Extract the [x, y] coordinate from the center of the cell holding the provided text.  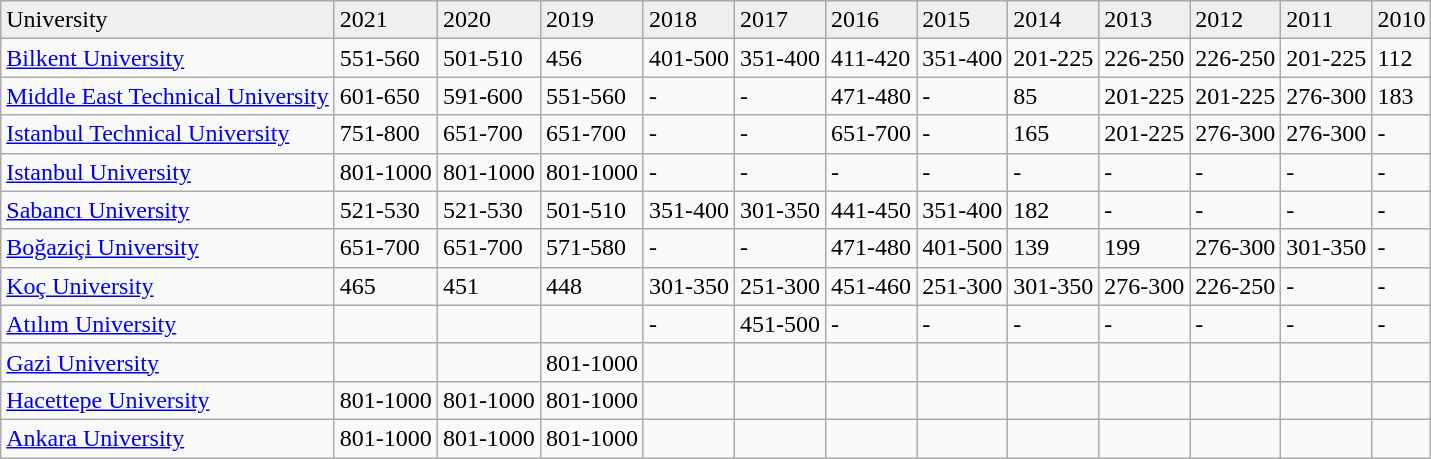
591-600 [488, 96]
Gazi University [168, 362]
2013 [1144, 20]
Sabancı University [168, 210]
Middle East Technical University [168, 96]
448 [592, 286]
Koç University [168, 286]
Hacettepe University [168, 400]
2015 [962, 20]
2010 [1402, 20]
456 [592, 58]
2014 [1054, 20]
451-460 [872, 286]
85 [1054, 96]
Atılım University [168, 324]
2021 [386, 20]
112 [1402, 58]
139 [1054, 248]
Istanbul University [168, 172]
2017 [780, 20]
441-450 [872, 210]
2016 [872, 20]
601-650 [386, 96]
451-500 [780, 324]
183 [1402, 96]
2018 [688, 20]
182 [1054, 210]
Istanbul Technical University [168, 134]
Ankara University [168, 438]
Bilkent University [168, 58]
2012 [1236, 20]
2019 [592, 20]
2020 [488, 20]
University [168, 20]
451 [488, 286]
2011 [1326, 20]
199 [1144, 248]
465 [386, 286]
751-800 [386, 134]
165 [1054, 134]
411-420 [872, 58]
571-580 [592, 248]
Boğaziçi University [168, 248]
